Provide the [x, y] coordinate of the cell's center where the given text is located.  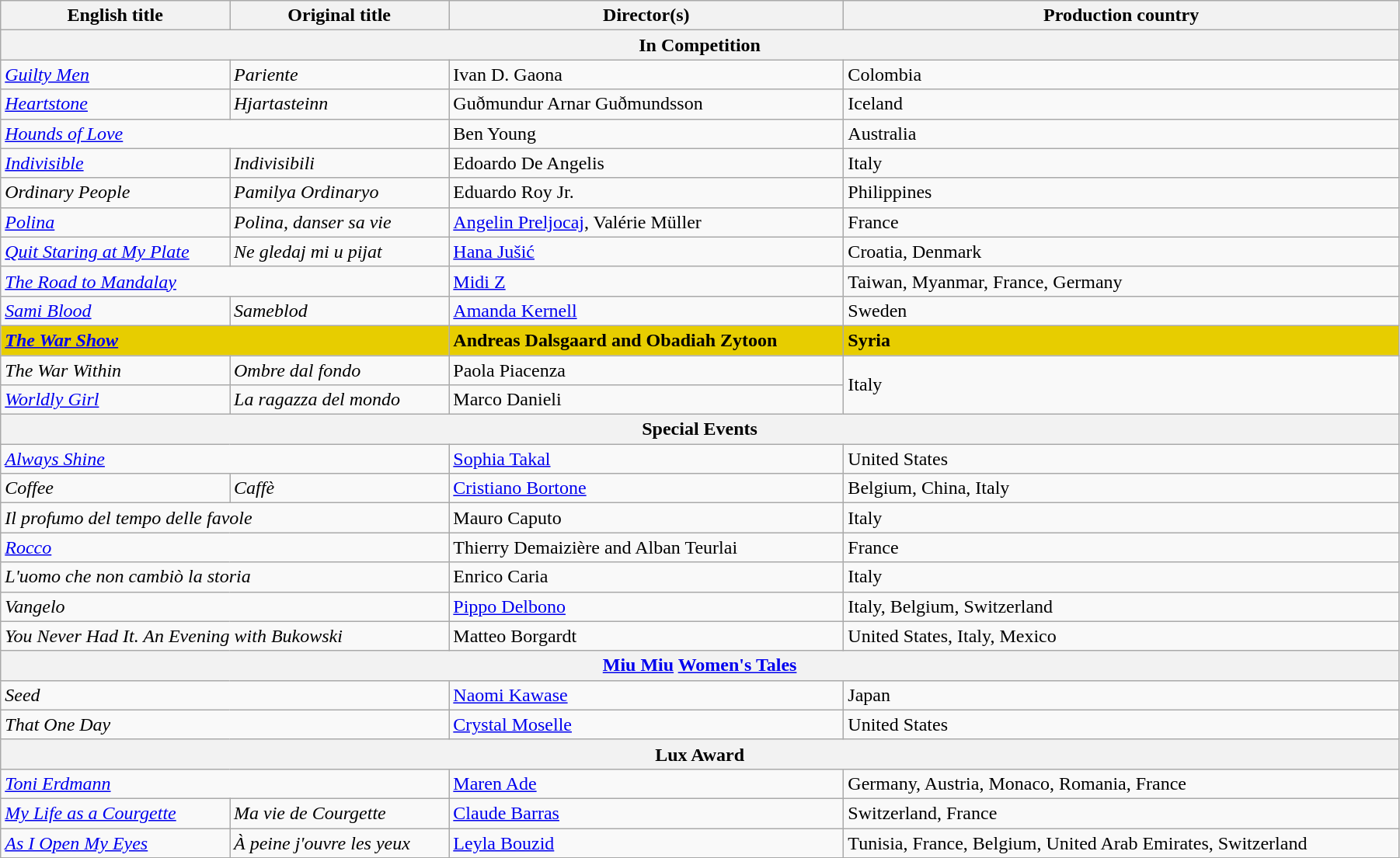
Caffè [340, 488]
Japan [1122, 695]
You Never Had It. An Evening with Bukowski [225, 636]
Heartstone [115, 104]
Guilty Men [115, 75]
Original title [340, 16]
Belgium, China, Italy [1122, 488]
Naomi Kawase [646, 695]
Seed [225, 695]
United States, Italy, Mexico [1122, 636]
Guðmundur Arnar Guðmundsson [646, 104]
Edoardo De Angelis [646, 163]
Miu Miu Women's Tales [700, 665]
Polina, danser sa vie [340, 222]
As I Open My Eyes [115, 842]
La ragazza del mondo [340, 400]
Matteo Borgardt [646, 636]
Iceland [1122, 104]
Lux Award [700, 754]
Australia [1122, 134]
Director(s) [646, 16]
Taiwan, Myanmar, France, Germany [1122, 281]
Paola Piacenza [646, 370]
The War Show [225, 340]
Vangelo [225, 606]
Hounds of Love [225, 134]
Enrico Caria [646, 577]
Croatia, Denmark [1122, 252]
Crystal Moselle [646, 724]
Syria [1122, 340]
Cristiano Bortone [646, 488]
Indivisible [115, 163]
Midi Z [646, 281]
Amanda Kernell [646, 311]
Rocco [225, 547]
Hana Jušić [646, 252]
Pamilya Ordinaryo [340, 193]
Thierry Demaizière and Alban Teurlai [646, 547]
Andreas Dalsgaard and Obadiah Zytoon [646, 340]
Leyla Bouzid [646, 842]
Angelin Preljocaj, Valérie Müller [646, 222]
English title [115, 16]
Pippo Delbono [646, 606]
Germany, Austria, Monaco, Romania, France [1122, 783]
Mauro Caputo [646, 518]
Eduardo Roy Jr. [646, 193]
Ordinary People [115, 193]
Worldly Girl [115, 400]
Toni Erdmann [225, 783]
Tunisia, France, Belgium, United Arab Emirates, Switzerland [1122, 842]
My Life as a Courgette [115, 813]
Hjartasteinn [340, 104]
Production country [1122, 16]
Philippines [1122, 193]
Ma vie de Courgette [340, 813]
Marco Danieli [646, 400]
Italy, Belgium, Switzerland [1122, 606]
Sophia Takal [646, 459]
Sweden [1122, 311]
Sameblod [340, 311]
Switzerland, France [1122, 813]
Maren Ade [646, 783]
Claude Barras [646, 813]
Indivisibili [340, 163]
Always Shine [225, 459]
À peine j'ouvre les yeux [340, 842]
Ben Young [646, 134]
Ombre dal fondo [340, 370]
Colombia [1122, 75]
Il profumo del tempo delle favole [225, 518]
Ivan D. Gaona [646, 75]
Ne gledaj mi u pijat [340, 252]
The War Within [115, 370]
The Road to Mandalay [225, 281]
That One Day [225, 724]
Coffee [115, 488]
Pariente [340, 75]
Polina [115, 222]
Sami Blood [115, 311]
L'uomo che non cambiò la storia [225, 577]
In Competition [700, 45]
Special Events [700, 429]
Quit Staring at My Plate [115, 252]
